From the cell containing the given text, extract its center point as (x, y) coordinate. 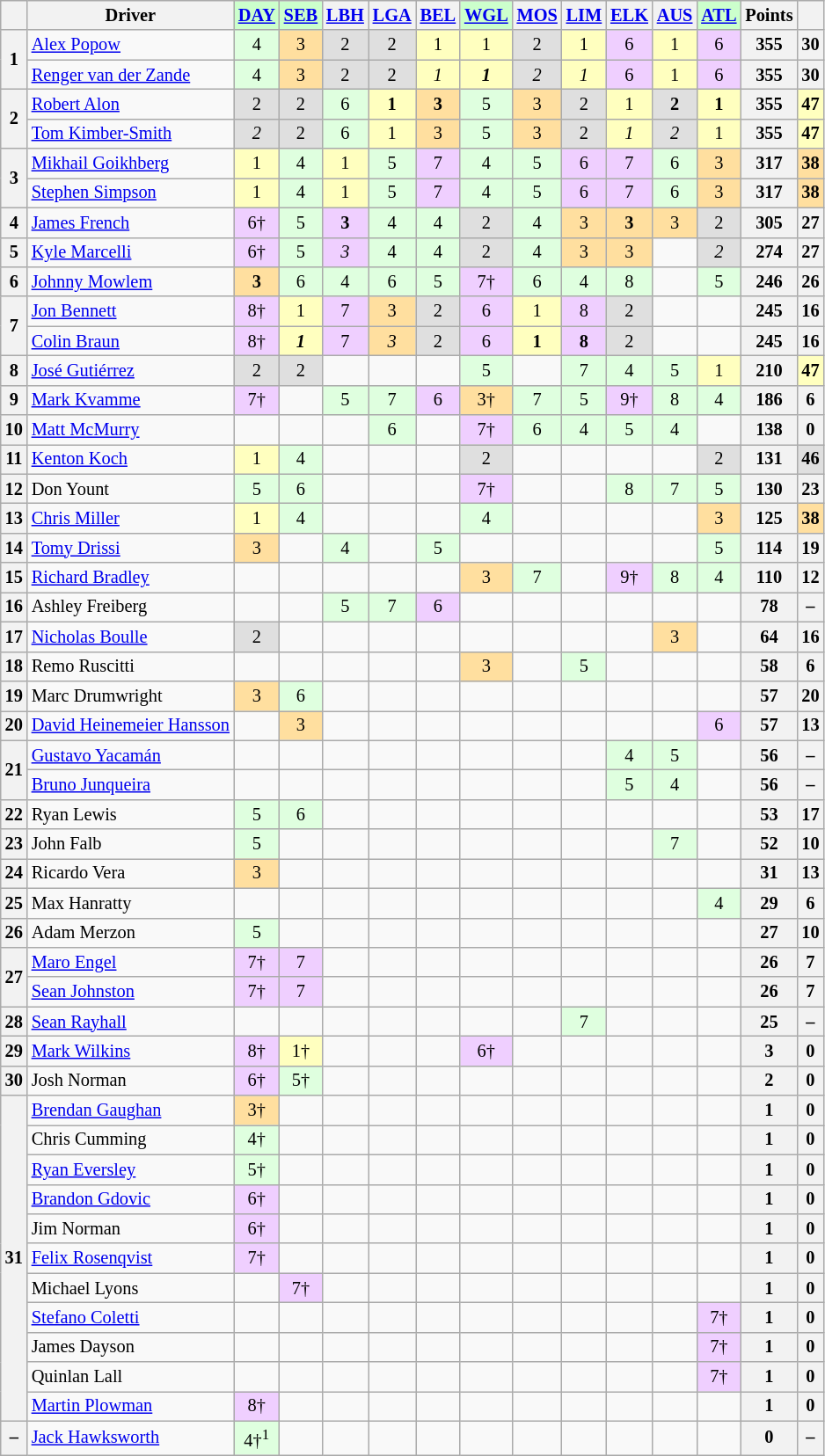
130 (769, 489)
4†1 (257, 1438)
LGA (392, 15)
11 (14, 459)
Chris Cumming (130, 1139)
Ryan Eversley (130, 1169)
Maro Engel (130, 962)
Marc Drumwright (130, 695)
Ashley Freiberg (130, 607)
305 (769, 222)
Colin Braun (130, 341)
28 (14, 1022)
Renger van der Zande (130, 75)
53 (769, 814)
ELK (630, 15)
Mark Wilkins (130, 1051)
21 (14, 770)
José Gutiérrez (130, 370)
Jack Hawksworth (130, 1438)
BEL (438, 15)
1† (301, 1051)
Kyle Marcelli (130, 252)
AUS (675, 15)
Johnny Mowlem (130, 281)
SEB (301, 15)
Max Hanratty (130, 903)
Mikhail Goikhberg (130, 164)
Tom Kimber-Smith (130, 134)
274 (769, 252)
18 (14, 666)
210 (769, 370)
Remo Ruscitti (130, 666)
Alex Popow (130, 45)
Bruno Junqueira (130, 784)
LIM (584, 15)
James French (130, 222)
James Dayson (130, 1347)
Mark Kvamme (130, 400)
Brandon Gdovic (130, 1199)
MOS (537, 15)
9 (14, 400)
Matt McMurry (130, 430)
Driver (130, 15)
Gustavo Yacamán (130, 755)
Michael Lyons (130, 1288)
Jim Norman (130, 1228)
Nicholas Boulle (130, 637)
46 (810, 459)
Ryan Lewis (130, 814)
Stephen Simpson (130, 193)
Sean Rayhall (130, 1022)
64 (769, 637)
125 (769, 518)
Jon Bennett (130, 311)
LBH (345, 15)
Adam Merzon (130, 933)
Stefano Coletti (130, 1317)
David Heinemeier Hansson (130, 725)
15 (14, 578)
4† (257, 1139)
Quinlan Lall (130, 1377)
110 (769, 578)
52 (769, 844)
WGL (486, 15)
Brendan Gaughan (130, 1110)
14 (14, 548)
Josh Norman (130, 1081)
114 (769, 548)
Kenton Koch (130, 459)
Don Yount (130, 489)
186 (769, 400)
Richard Bradley (130, 578)
Martin Plowman (130, 1406)
138 (769, 430)
Robert Alon (130, 104)
DAY (257, 15)
ATL (719, 15)
Felix Rosenqvist (130, 1258)
Sean Johnston (130, 992)
Chris Miller (130, 518)
78 (769, 607)
246 (769, 281)
Points (769, 15)
131 (769, 459)
John Falb (130, 844)
Tomy Drissi (130, 548)
58 (769, 666)
24 (14, 873)
22 (14, 814)
Ricardo Vera (130, 873)
